Identify which cell holds the provided text, then report its [x, y] central coordinate. 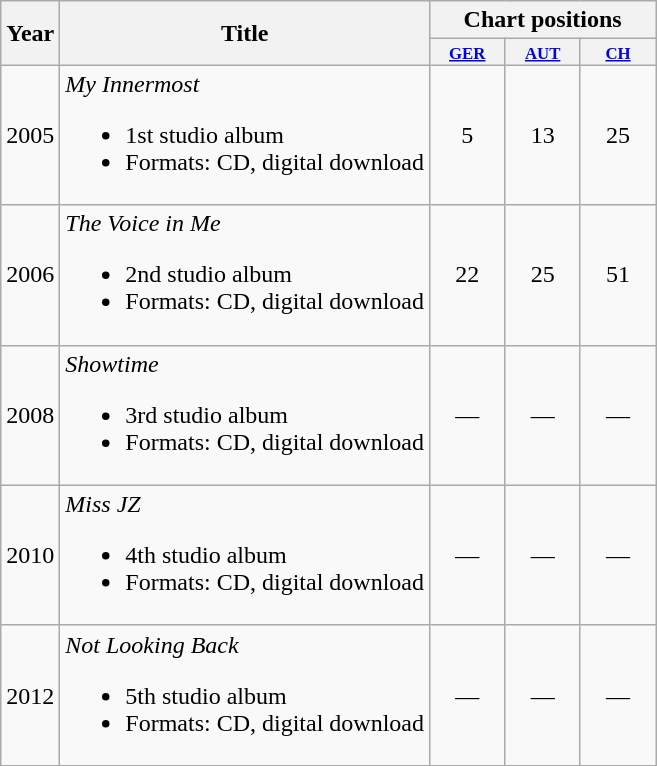
GER [468, 52]
2012 [30, 695]
My Innermost1st studio albumFormats: CD, digital download [245, 135]
2008 [30, 415]
51 [618, 275]
CH [618, 52]
Year [30, 33]
22 [468, 275]
13 [542, 135]
Showtime3rd studio albumFormats: CD, digital download [245, 415]
Chart positions [543, 20]
2006 [30, 275]
Not Looking Back5th studio albumFormats: CD, digital download [245, 695]
Title [245, 33]
AUT [542, 52]
2005 [30, 135]
The Voice in Me2nd studio albumFormats: CD, digital download [245, 275]
5 [468, 135]
2010 [30, 555]
Miss JZ4th studio albumFormats: CD, digital download [245, 555]
